Scan for the cell matching the given text and deliver its (X, Y) coordinate at center. 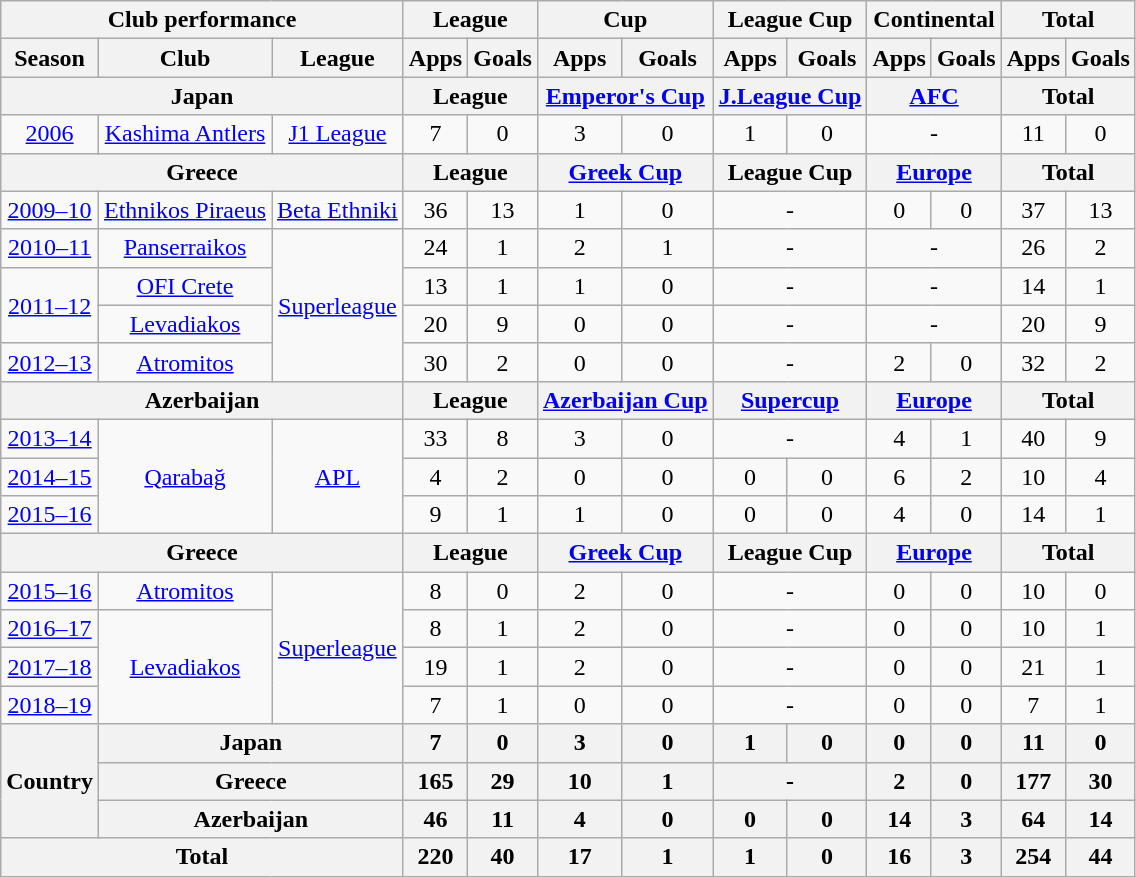
2014–15 (50, 477)
17 (579, 857)
2013–14 (50, 438)
2012–13 (50, 362)
Season (50, 58)
177 (1033, 781)
32 (1033, 362)
16 (899, 857)
Club (184, 58)
24 (435, 248)
6 (899, 477)
21 (1033, 667)
AFC (934, 96)
Emperor's Cup (625, 96)
APL (338, 476)
2016–17 (50, 629)
254 (1033, 857)
Azerbaijan Cup (625, 400)
44 (1101, 857)
Qarabağ (184, 476)
37 (1033, 210)
Supercup (790, 400)
2011–12 (50, 305)
Cup (625, 20)
220 (435, 857)
26 (1033, 248)
Panserraikos (184, 248)
Beta Ethniki (338, 210)
46 (435, 819)
Ethnikos Piraeus (184, 210)
J1 League (338, 134)
2006 (50, 134)
OFI Crete (184, 286)
Club performance (202, 20)
36 (435, 210)
Kashima Antlers (184, 134)
19 (435, 667)
165 (435, 781)
33 (435, 438)
2010–11 (50, 248)
Country (50, 781)
Continental (934, 20)
2017–18 (50, 667)
29 (503, 781)
J.League Cup (790, 96)
2018–19 (50, 705)
64 (1033, 819)
2009–10 (50, 210)
